From the cell containing the given text, extract its center point as (X, Y) coordinate. 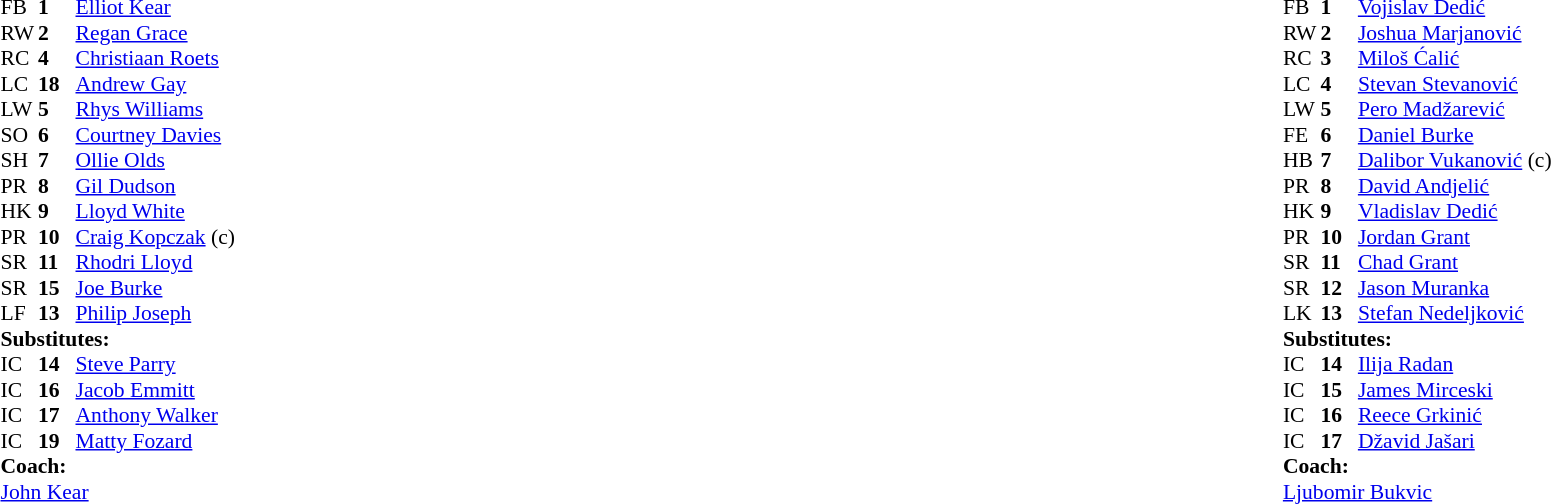
SO (19, 135)
Andrew Gay (156, 84)
SH (19, 161)
Gil Dudson (156, 186)
Rhys Williams (156, 109)
Rhodri Lloyd (156, 263)
Steve Parry (156, 365)
Craig Kopczak (c) (156, 237)
Ollie Olds (156, 161)
Regan Grace (156, 33)
Coach: (117, 467)
Joe Burke (156, 288)
Philip Joseph (156, 313)
Courtney Davies (156, 135)
LK (1302, 313)
Christiaan Roets (156, 59)
HB (1302, 161)
FE (1302, 135)
Lloyd White (156, 211)
3 (1339, 59)
19 (57, 441)
LF (19, 313)
12 (1339, 288)
Anthony Walker (156, 415)
Matty Fozard (156, 441)
18 (57, 84)
Substitutes: (117, 339)
Jacob Emmitt (156, 390)
